Return the [X, Y] coordinate for the center point of the cell that contains the specified text.  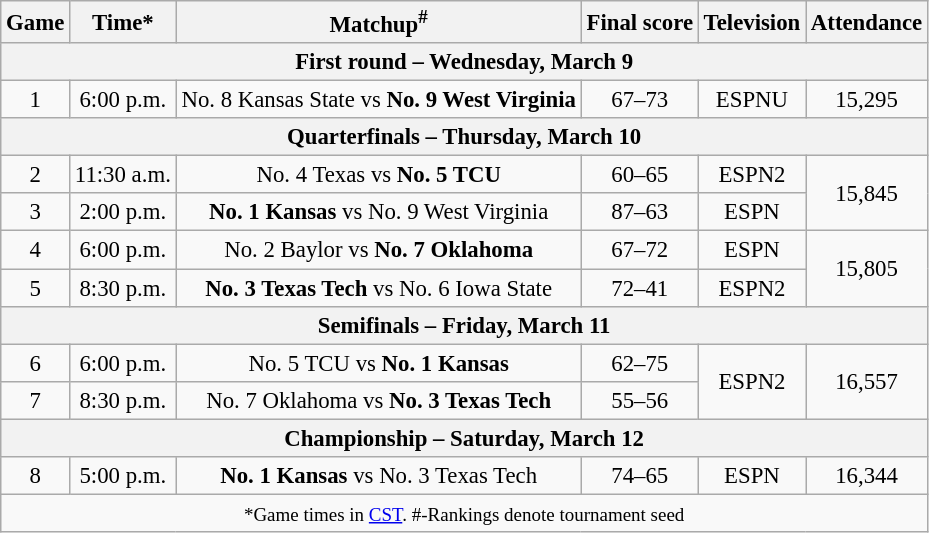
Television [752, 22]
Time* [124, 22]
Game [36, 22]
Quarterfinals – Thursday, March 10 [464, 137]
Attendance [867, 22]
No. 1 Kansas vs No. 9 West Virginia [378, 213]
Championship – Saturday, March 12 [464, 438]
*Game times in CST. #-Rankings denote tournament seed [464, 513]
2 [36, 175]
8 [36, 476]
No. 3 Texas Tech vs No. 6 Iowa State [378, 288]
67–72 [640, 250]
16,557 [867, 382]
No. 5 TCU vs No. 1 Kansas [378, 363]
15,295 [867, 100]
ESPNU [752, 100]
7 [36, 400]
2:00 p.m. [124, 213]
3 [36, 213]
60–65 [640, 175]
16,344 [867, 476]
Semifinals – Friday, March 11 [464, 325]
15,845 [867, 194]
5:00 p.m. [124, 476]
No. 1 Kansas vs No. 3 Texas Tech [378, 476]
72–41 [640, 288]
5 [36, 288]
55–56 [640, 400]
15,805 [867, 268]
1 [36, 100]
Final score [640, 22]
6 [36, 363]
First round – Wednesday, March 9 [464, 62]
67–73 [640, 100]
No. 7 Oklahoma vs No. 3 Texas Tech [378, 400]
No. 8 Kansas State vs No. 9 West Virginia [378, 100]
No. 2 Baylor vs No. 7 Oklahoma [378, 250]
Matchup# [378, 22]
87–63 [640, 213]
74–65 [640, 476]
11:30 a.m. [124, 175]
62–75 [640, 363]
4 [36, 250]
No. 4 Texas vs No. 5 TCU [378, 175]
